Locate the cell with the specified text and output its (X, Y) center coordinate. 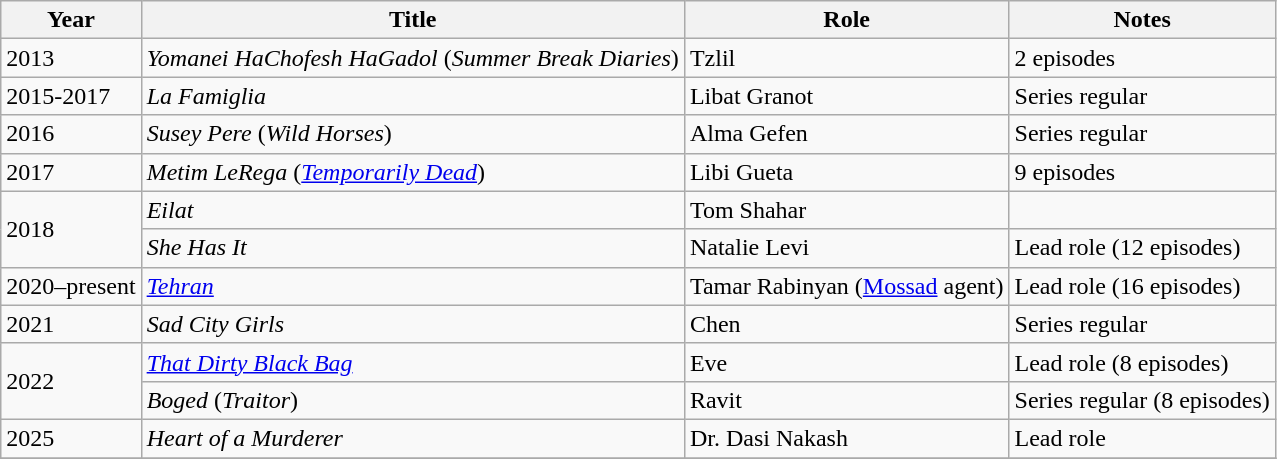
Eilat (412, 210)
Tzlil (846, 58)
Metim LeRega (Temporarily Dead) (412, 172)
Tamar Rabinyan (Mossad agent) (846, 286)
That Dirty Black Bag (412, 362)
Lead role (8 episodes) (1142, 362)
Ravit (846, 400)
2022 (71, 381)
9 episodes (1142, 172)
Tom Shahar (846, 210)
2013 (71, 58)
Chen (846, 324)
Lead role (16 episodes) (1142, 286)
Eve (846, 362)
Yomanei HaChofesh HaGadol (Summer Break Diaries) (412, 58)
Alma Gefen (846, 134)
Title (412, 20)
2018 (71, 229)
Lead role (12 episodes) (1142, 248)
Dr. Dasi Nakash (846, 438)
Year (71, 20)
She Has It (412, 248)
Lead role (1142, 438)
2015-2017 (71, 96)
2017 (71, 172)
2021 (71, 324)
Boged (Traitor) (412, 400)
La Famiglia (412, 96)
Sad City Girls (412, 324)
Series regular (8 episodes) (1142, 400)
2016 (71, 134)
Libat Granot (846, 96)
Tehran (412, 286)
2 episodes (1142, 58)
Natalie Levi (846, 248)
Libi Gueta (846, 172)
2020–present (71, 286)
Role (846, 20)
Heart of a Murderer (412, 438)
2025 (71, 438)
Notes (1142, 20)
Susey Pere (Wild Horses) (412, 134)
